Detect which cell encompasses the target text, then output its [X, Y] center coordinate. 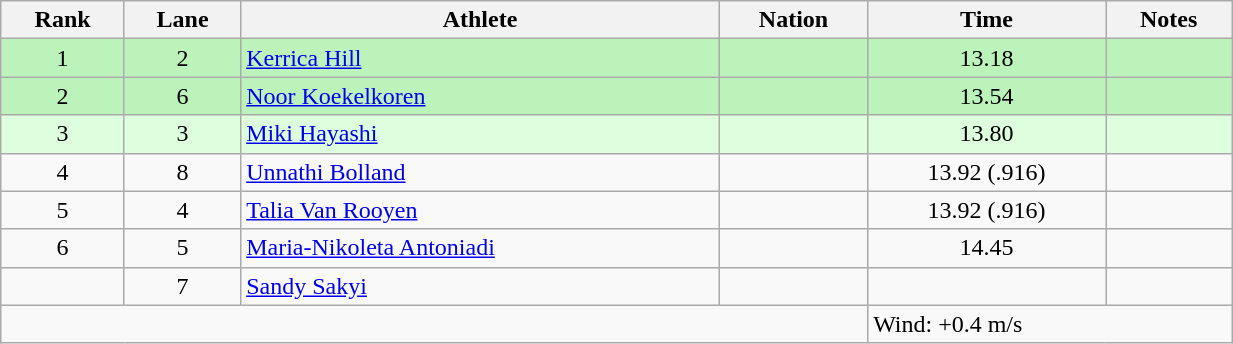
Nation [793, 20]
8 [182, 172]
Noor Koekelkoren [480, 96]
Kerrica Hill [480, 58]
13.18 [987, 58]
Time [987, 20]
Miki Hayashi [480, 134]
7 [182, 286]
13.80 [987, 134]
Wind: +0.4 m/s [1050, 324]
Sandy Sakyi [480, 286]
Athlete [480, 20]
13.54 [987, 96]
Talia Van Rooyen [480, 210]
1 [63, 58]
Maria-Nikoleta Antoniadi [480, 248]
14.45 [987, 248]
Unnathi Bolland [480, 172]
Notes [1169, 20]
Rank [63, 20]
Lane [182, 20]
